Search for the cell housing the specified text and yield its [x, y] center coordinate. 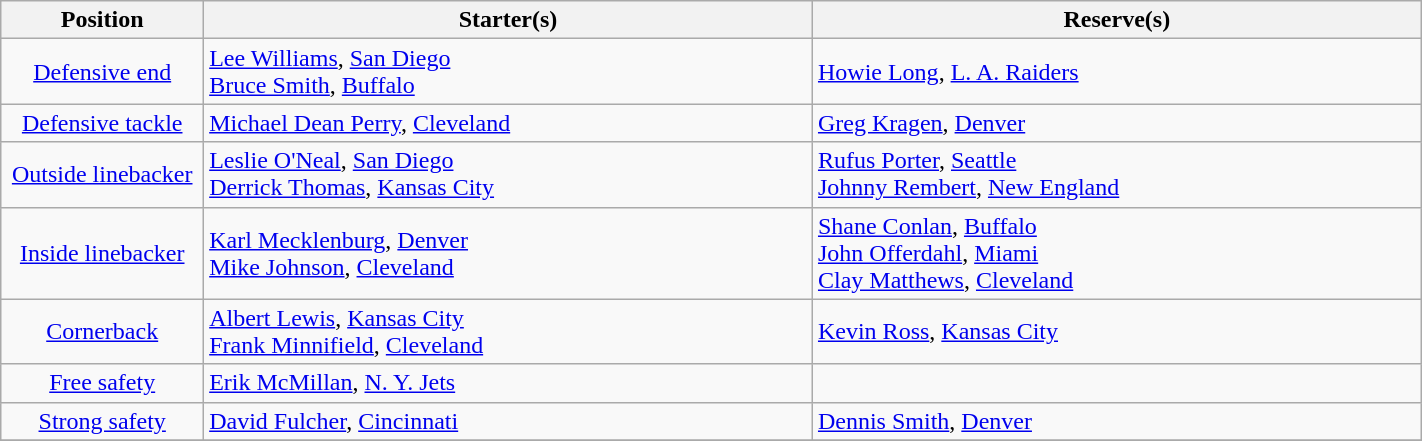
Inside linebacker [102, 253]
Outside linebacker [102, 174]
Cornerback [102, 332]
Michael Dean Perry, Cleveland [508, 123]
Defensive end [102, 72]
Karl Mecklenburg, Denver Mike Johnson, Cleveland [508, 253]
David Fulcher, Cincinnati [508, 421]
Kevin Ross, Kansas City [1116, 332]
Dennis Smith, Denver [1116, 421]
Defensive tackle [102, 123]
Shane Conlan, Buffalo John Offerdahl, Miami Clay Matthews, Cleveland [1116, 253]
Position [102, 20]
Howie Long, L. A. Raiders [1116, 72]
Rufus Porter, Seattle Johnny Rembert, New England [1116, 174]
Leslie O'Neal, San Diego Derrick Thomas, Kansas City [508, 174]
Lee Williams, San Diego Bruce Smith, Buffalo [508, 72]
Albert Lewis, Kansas City Frank Minnifield, Cleveland [508, 332]
Free safety [102, 383]
Starter(s) [508, 20]
Greg Kragen, Denver [1116, 123]
Erik McMillan, N. Y. Jets [508, 383]
Reserve(s) [1116, 20]
Strong safety [102, 421]
